Provide the (x, y) coordinate of the cell's center where the given text is located.  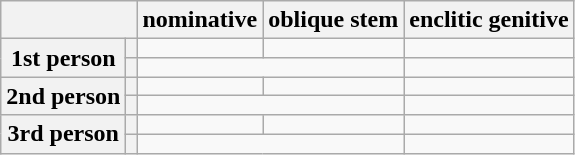
1st person (64, 58)
enclitic genitive (489, 20)
oblique stem (334, 20)
nominative (200, 20)
3rd person (64, 134)
2nd person (64, 96)
